Capture the cell that displays the provided text and extract its (x, y) central coordinate. 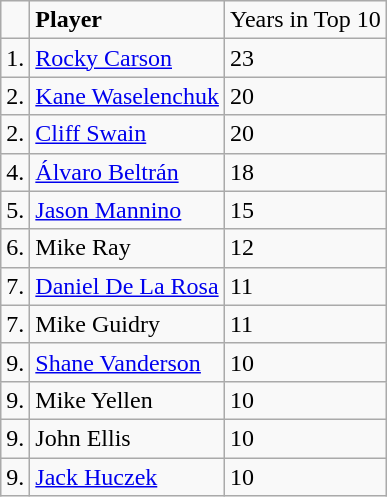
23 (305, 58)
6. (16, 248)
15 (305, 210)
4. (16, 172)
12 (305, 248)
Shane Vanderson (128, 362)
Mike Yellen (128, 400)
Mike Ray (128, 248)
Kane Waselenchuk (128, 96)
Cliff Swain (128, 134)
Jason Mannino (128, 210)
Player (128, 20)
Álvaro Beltrán (128, 172)
Jack Huczek (128, 477)
1. (16, 58)
Daniel De La Rosa (128, 286)
18 (305, 172)
Rocky Carson (128, 58)
Mike Guidry (128, 324)
John Ellis (128, 438)
Years in Top 10 (305, 20)
5. (16, 210)
